From the cell containing the given text, extract its center point as [x, y] coordinate. 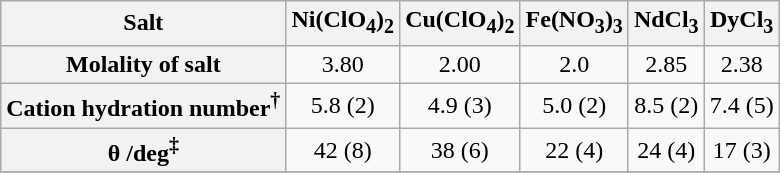
Fe(NO3)3 [574, 23]
2.0 [574, 64]
Ni(ClO4)2 [343, 23]
38 (6) [460, 150]
24 (4) [666, 150]
Cu(ClO4)2 [460, 23]
8.5 (2) [666, 106]
17 (3) [742, 150]
4.9 (3) [460, 106]
NdCl3 [666, 23]
2.00 [460, 64]
7.4 (5) [742, 106]
5.8 (2) [343, 106]
θ /deg‡ [144, 150]
42 (8) [343, 150]
DyCl3 [742, 23]
2.38 [742, 64]
5.0 (2) [574, 106]
3.80 [343, 64]
Cation hydration number† [144, 106]
22 (4) [574, 150]
Molality of salt [144, 64]
Salt [144, 23]
2.85 [666, 64]
